Return (X, Y) of the center of cell containing provided text 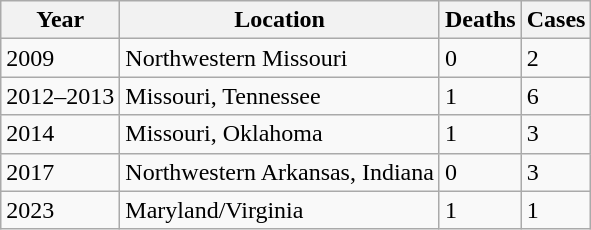
2017 (60, 172)
2014 (60, 134)
2012–2013 (60, 96)
Maryland/Virginia (280, 210)
6 (556, 96)
Location (280, 20)
Northwestern Arkansas, Indiana (280, 172)
Missouri, Oklahoma (280, 134)
Deaths (480, 20)
Missouri, Tennessee (280, 96)
Year (60, 20)
2 (556, 58)
2023 (60, 210)
Northwestern Missouri (280, 58)
Cases (556, 20)
2009 (60, 58)
